Identify which cell holds the provided text, then report its (X, Y) central coordinate. 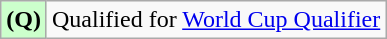
Qualified for World Cup Qualifier (216, 20)
(Q) (24, 20)
